Return (X, Y) of the center of cell containing provided text 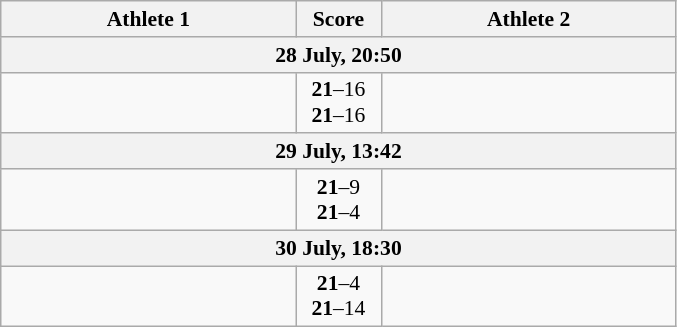
Athlete 1 (148, 19)
28 July, 20:50 (338, 55)
21–1621–16 (338, 102)
21–421–14 (338, 296)
30 July, 18:30 (338, 248)
21–921–4 (338, 200)
29 July, 13:42 (338, 152)
Score (338, 19)
Athlete 2 (528, 19)
